Identify which cell holds the provided text, then report its [X, Y] central coordinate. 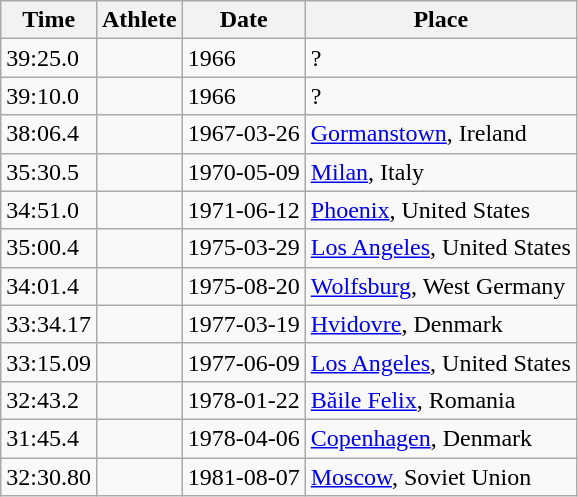
1971-06-12 [244, 210]
34:01.4 [49, 286]
1981-08-07 [244, 477]
33:15.09 [49, 362]
Moscow, Soviet Union [440, 477]
31:45.4 [49, 438]
33:34.17 [49, 324]
Athlete [139, 20]
1975-08-20 [244, 286]
1977-06-09 [244, 362]
32:43.2 [49, 400]
38:06.4 [49, 134]
Băile Felix, Romania [440, 400]
Copenhagen, Denmark [440, 438]
35:00.4 [49, 248]
39:25.0 [49, 58]
Milan, Italy [440, 172]
Place [440, 20]
Phoenix, United States [440, 210]
1978-01-22 [244, 400]
34:51.0 [49, 210]
1970-05-09 [244, 172]
1978-04-06 [244, 438]
1977-03-19 [244, 324]
39:10.0 [49, 96]
35:30.5 [49, 172]
Hvidovre, Denmark [440, 324]
Gormanstown, Ireland [440, 134]
1967-03-26 [244, 134]
32:30.80 [49, 477]
Wolfsburg, West Germany [440, 286]
1975-03-29 [244, 248]
Date [244, 20]
Time [49, 20]
